Return the (X, Y) coordinate for the center point of the cell that contains the specified text.  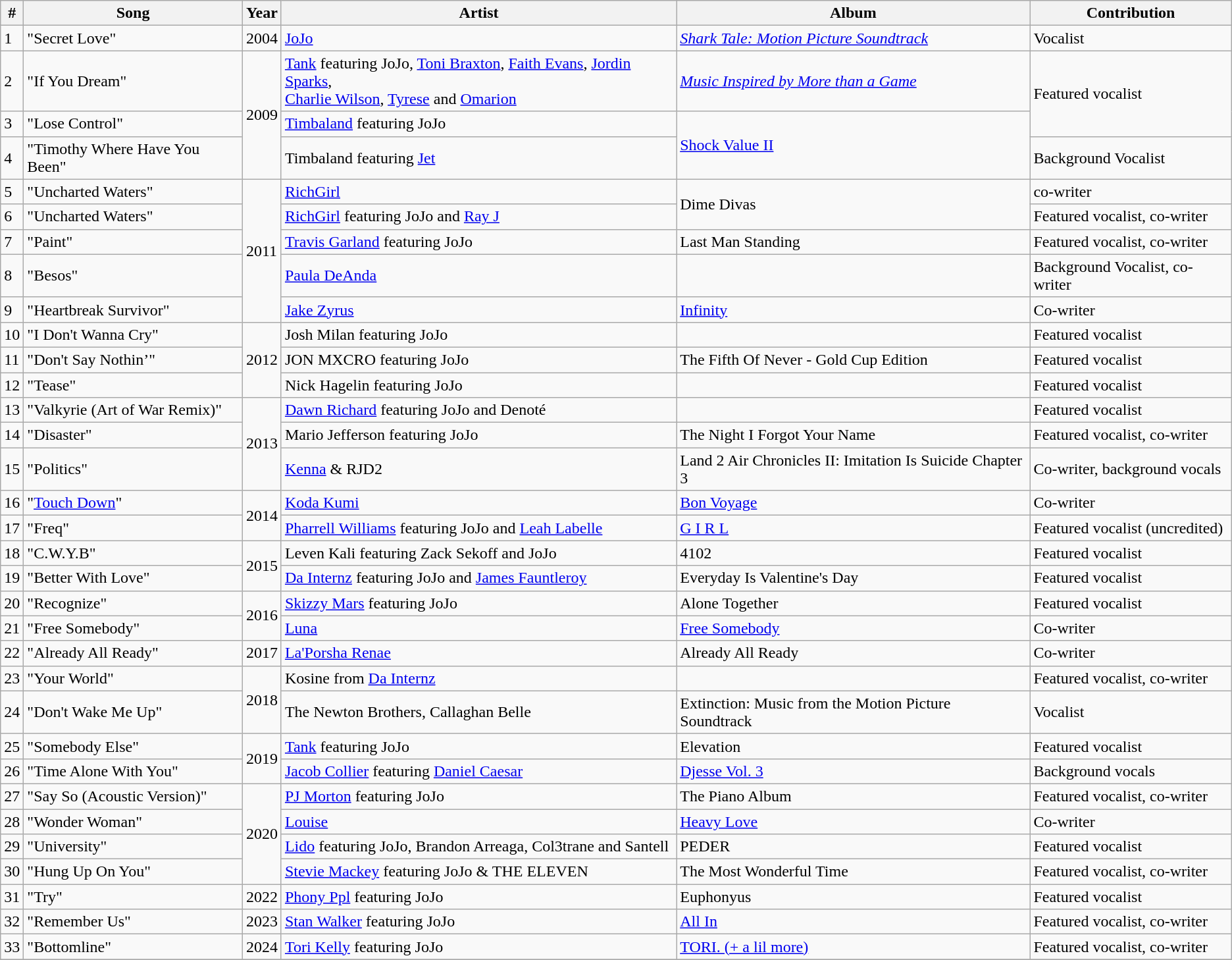
Shock Value II (853, 145)
"Better With Love" (133, 578)
1 (12, 38)
Already All Ready (853, 653)
Artist (478, 13)
Dawn Richard featuring JoJo and Denoté (478, 410)
4 (12, 158)
The Most Wonderful Time (853, 872)
"Lose Control" (133, 124)
Da Internz featuring JoJo and James Fauntleroy (478, 578)
32 (12, 922)
Infinity (853, 309)
22 (12, 653)
Travis Garland featuring JoJo (478, 242)
"Tease" (133, 385)
Tank featuring JoJo, Toni Braxton, Faith Evans, Jordin Sparks,Charlie Wilson, Tyrese and Omarion (478, 81)
24 (12, 712)
"Wonder Woman" (133, 821)
2016 (262, 616)
# (12, 13)
2004 (262, 38)
33 (12, 947)
PJ Morton featuring JoJo (478, 796)
3 (12, 124)
Last Man Standing (853, 242)
Tank featuring JoJo (478, 746)
2009 (262, 115)
Mario Jefferson featuring JoJo (478, 435)
"Free Somebody" (133, 628)
Album (853, 13)
25 (12, 746)
The Fifth Of Never - Gold Cup Edition (853, 360)
Shark Tale: Motion Picture Soundtrack (853, 38)
Kosine from Da Internz (478, 678)
Alone Together (853, 603)
"Don't Say Nothin’" (133, 360)
Phony Ppl featuring JoJo (478, 897)
6 (12, 217)
Tori Kelly featuring JoJo (478, 947)
2018 (262, 699)
Free Somebody (853, 628)
The Newton Brothers, Callaghan Belle (478, 712)
The Night I Forgot Your Name (853, 435)
"Heartbreak Survivor" (133, 309)
30 (12, 872)
JON MXCRO featuring JoJo (478, 360)
Elevation (853, 746)
Jacob Collier featuring Daniel Caesar (478, 771)
28 (12, 821)
"Politics" (133, 469)
Heavy Love (853, 821)
"Say So (Acoustic Version)" (133, 796)
"Time Alone With You" (133, 771)
19 (12, 578)
"I Don't Wanna Cry" (133, 334)
2019 (262, 759)
co-writer (1131, 192)
Lido featuring JoJo, Brandon Arreaga, Col3trane and Santell (478, 847)
Paula DeAnda (478, 275)
Music Inspired by More than a Game (853, 81)
La'Porsha Renae (478, 653)
Everyday Is Valentine's Day (853, 578)
21 (12, 628)
Louise (478, 821)
Koda Kumi (478, 503)
Stan Walker featuring JoJo (478, 922)
Co-writer, background vocals (1131, 469)
"If You Dream" (133, 81)
"Timothy Where Have You Been" (133, 158)
"Don't Wake Me Up" (133, 712)
27 (12, 796)
17 (12, 528)
15 (12, 469)
2013 (262, 444)
Skizzy Mars featuring JoJo (478, 603)
14 (12, 435)
The Piano Album (853, 796)
G I R L (853, 528)
"Disaster" (133, 435)
7 (12, 242)
Background Vocalist (1131, 158)
Jake Zyrus (478, 309)
2024 (262, 947)
"Remember Us" (133, 922)
Pharrell Williams featuring JoJo and Leah Labelle (478, 528)
PEDER (853, 847)
"C.W.Y.B" (133, 553)
Timbaland featuring Jet (478, 158)
Bon Voyage (853, 503)
31 (12, 897)
"Paint" (133, 242)
Leven Kali featuring Zack Sekoff and JoJo (478, 553)
Nick Hagelin featuring JoJo (478, 385)
TORI. (+ a lil more) (853, 947)
Land 2 Air Chronicles II: Imitation Is Suicide Chapter 3 (853, 469)
20 (12, 603)
"Secret Love" (133, 38)
All In (853, 922)
29 (12, 847)
13 (12, 410)
Josh Milan featuring JoJo (478, 334)
Timbaland featuring JoJo (478, 124)
Djesse Vol. 3 (853, 771)
5 (12, 192)
4102 (853, 553)
Extinction: Music from the Motion Picture Soundtrack (853, 712)
11 (12, 360)
Background Vocalist, co-writer (1131, 275)
"Somebody Else" (133, 746)
2017 (262, 653)
26 (12, 771)
10 (12, 334)
RichGirl featuring JoJo and Ray J (478, 217)
"Your World" (133, 678)
RichGirl (478, 192)
Year (262, 13)
"Valkyrie (Art of War Remix)" (133, 410)
9 (12, 309)
8 (12, 275)
2023 (262, 922)
"Already All Ready" (133, 653)
Kenna & RJD2 (478, 469)
Song (133, 13)
JoJo (478, 38)
2011 (262, 250)
18 (12, 553)
23 (12, 678)
2014 (262, 516)
"Recognize" (133, 603)
12 (12, 385)
"Touch Down" (133, 503)
Euphonyus (853, 897)
Featured vocalist (uncredited) (1131, 528)
"Freq" (133, 528)
Dime Divas (853, 204)
"Bottomline" (133, 947)
"University" (133, 847)
Luna (478, 628)
2 (12, 81)
Contribution (1131, 13)
2022 (262, 897)
"Try" (133, 897)
Stevie Mackey featuring JoJo & THE ELEVEN (478, 872)
2015 (262, 566)
16 (12, 503)
"Besos" (133, 275)
Background vocals (1131, 771)
"Hung Up On You" (133, 872)
2012 (262, 360)
2020 (262, 834)
